Search for the cell housing the specified text and yield its (x, y) center coordinate. 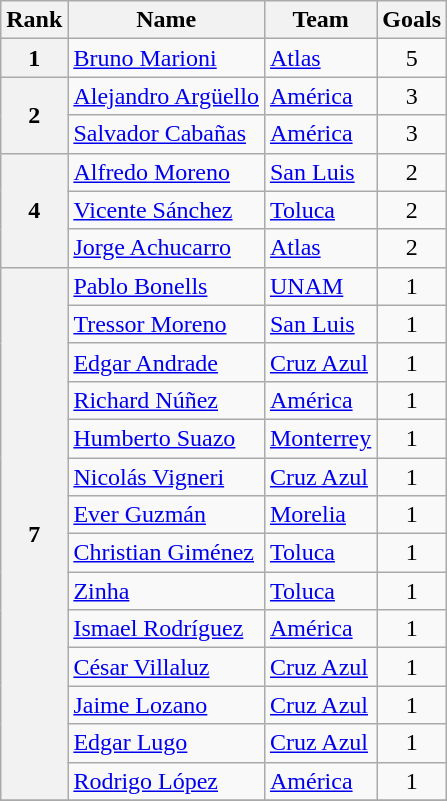
Bruno Marioni (166, 58)
7 (34, 534)
Rank (34, 20)
Morelia (320, 515)
Nicolás Vigneri (166, 477)
Jaime Lozano (166, 705)
5 (412, 58)
UNAM (320, 286)
Name (166, 20)
Richard Núñez (166, 400)
Jorge Achucarro (166, 248)
4 (34, 210)
Monterrey (320, 438)
Christian Giménez (166, 553)
Edgar Lugo (166, 743)
Team (320, 20)
Rodrigo López (166, 781)
Edgar Andrade (166, 362)
Alfredo Moreno (166, 172)
Pablo Bonells (166, 286)
Ever Guzmán (166, 515)
Zinha (166, 591)
Humberto Suazo (166, 438)
Salvador Cabañas (166, 134)
Alejandro Argüello (166, 96)
César Villaluz (166, 667)
Tressor Moreno (166, 324)
Vicente Sánchez (166, 210)
Goals (412, 20)
Ismael Rodríguez (166, 629)
